Provide the (x, y) coordinate of the cell's center where the given text is located.  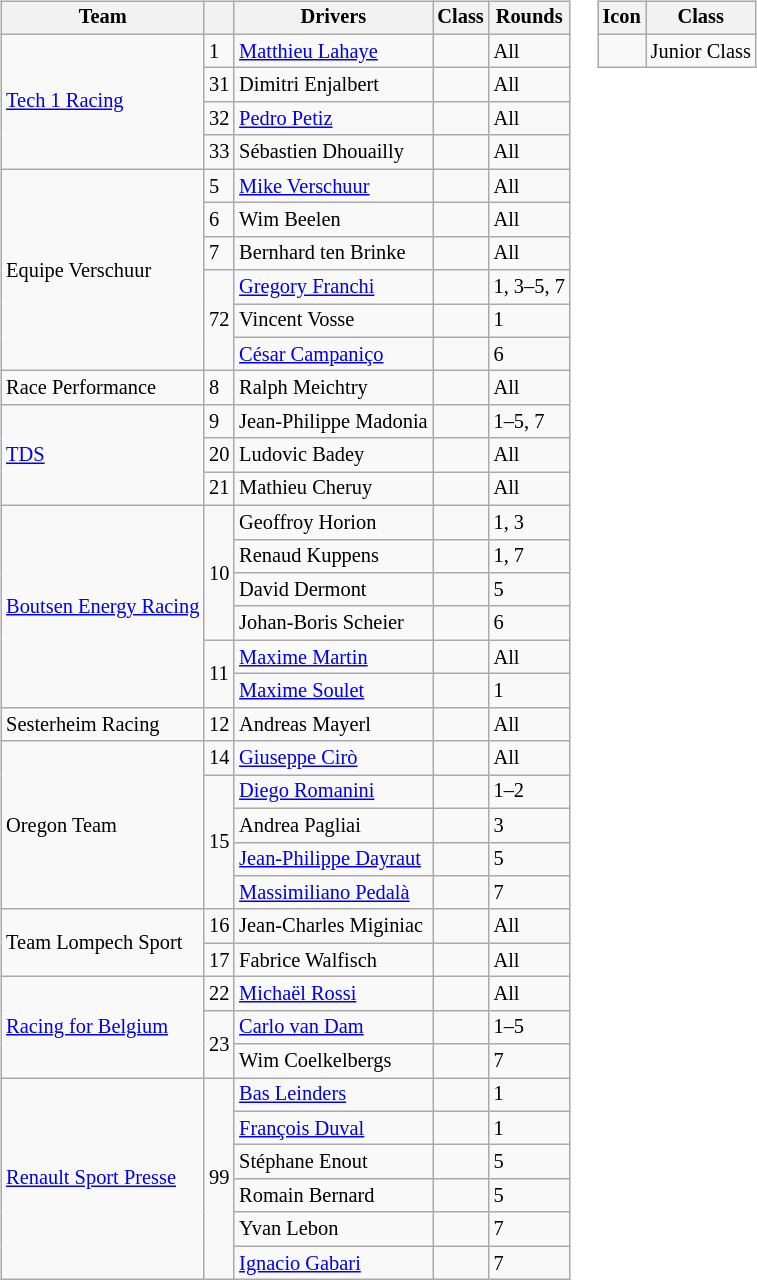
Equipe Verschuur (102, 270)
9 (219, 422)
3 (530, 825)
Diego Romanini (333, 792)
14 (219, 758)
Jean-Philippe Dayraut (333, 859)
1, 3–5, 7 (530, 287)
Tech 1 Racing (102, 102)
10 (219, 572)
Andreas Mayerl (333, 724)
Drivers (333, 18)
15 (219, 842)
César Campaniço (333, 354)
Johan-Boris Scheier (333, 623)
Matthieu Lahaye (333, 51)
Mathieu Cheruy (333, 489)
Bernhard ten Brinke (333, 253)
Rounds (530, 18)
1, 3 (530, 522)
Michaël Rossi (333, 994)
Bas Leinders (333, 1095)
21 (219, 489)
32 (219, 119)
François Duval (333, 1128)
22 (219, 994)
TDS (102, 456)
Vincent Vosse (333, 321)
Andrea Pagliai (333, 825)
33 (219, 152)
Wim Coelkelbergs (333, 1061)
Oregon Team (102, 825)
Race Performance (102, 388)
Racing for Belgium (102, 1028)
17 (219, 960)
Junior Class (701, 51)
11 (219, 674)
Wim Beelen (333, 220)
1–5, 7 (530, 422)
Massimiliano Pedalà (333, 893)
8 (219, 388)
Romain Bernard (333, 1196)
Jean-Charles Miginiac (333, 926)
1–5 (530, 1027)
20 (219, 455)
Geoffroy Horion (333, 522)
1–2 (530, 792)
Maxime Martin (333, 657)
Renaud Kuppens (333, 556)
Yvan Lebon (333, 1229)
Carlo van Dam (333, 1027)
Giuseppe Cirò (333, 758)
23 (219, 1044)
Gregory Franchi (333, 287)
Jean-Philippe Madonia (333, 422)
Pedro Petiz (333, 119)
16 (219, 926)
Mike Verschuur (333, 186)
Sesterheim Racing (102, 724)
Renault Sport Presse (102, 1179)
Sébastien Dhouailly (333, 152)
Ignacio Gabari (333, 1263)
Icon (622, 18)
Team Lompech Sport (102, 942)
Ludovic Badey (333, 455)
1, 7 (530, 556)
Fabrice Walfisch (333, 960)
Ralph Meichtry (333, 388)
72 (219, 320)
Maxime Soulet (333, 691)
Stéphane Enout (333, 1162)
Boutsen Energy Racing (102, 606)
Team (102, 18)
12 (219, 724)
99 (219, 1179)
31 (219, 85)
Dimitri Enjalbert (333, 85)
David Dermont (333, 590)
